For the text-containing cell, return its midpoint in [x, y] coordinate format. 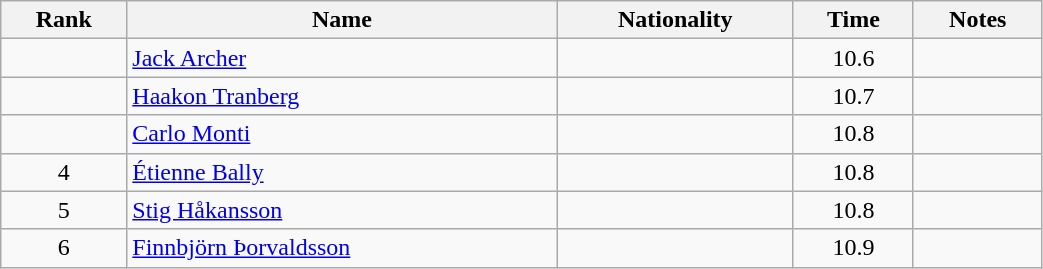
10.9 [853, 248]
6 [64, 248]
Haakon Tranberg [342, 96]
Finnbjörn Þorvaldsson [342, 248]
5 [64, 210]
Rank [64, 20]
4 [64, 172]
Notes [978, 20]
Jack Archer [342, 58]
Time [853, 20]
10.7 [853, 96]
Nationality [675, 20]
Stig Håkansson [342, 210]
10.6 [853, 58]
Name [342, 20]
Étienne Bally [342, 172]
Carlo Monti [342, 134]
